Detect which cell encompasses the target text, then output its [x, y] center coordinate. 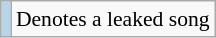
Denotes a leaked song [113, 19]
